Determine the (x, y) coordinate at the center of the cell enclosing the given text.  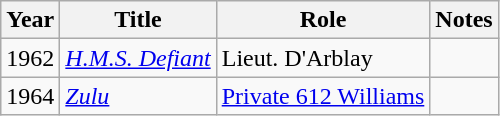
Title (138, 20)
H.M.S. Defiant (138, 58)
Notes (464, 20)
Year (30, 20)
1962 (30, 58)
Private 612 Williams (323, 96)
Role (323, 20)
Lieut. D'Arblay (323, 58)
Zulu (138, 96)
1964 (30, 96)
